Return the [x, y] coordinate for the center point of the cell that contains the specified text.  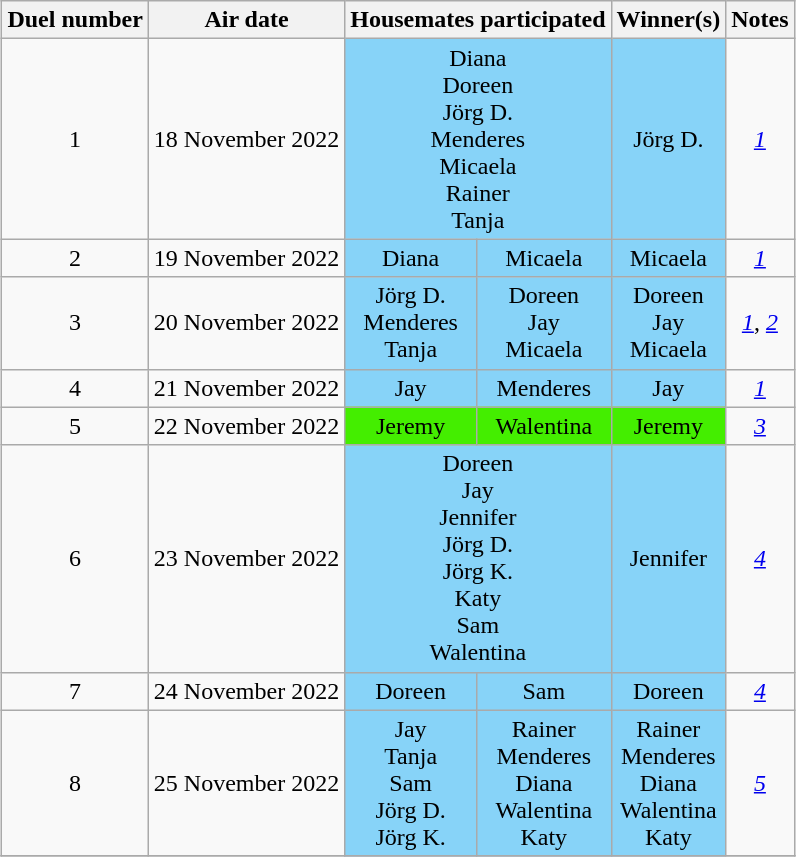
JayTanjaSamJörg D.Jörg K. [411, 783]
1, 2 [760, 323]
Jörg D. [668, 139]
Duel number [75, 20]
DianaDoreenJörg D.MenderesMicaelaRainerTanja [478, 139]
Housemates participated [478, 20]
Jörg D.MenderesTanja [411, 323]
23 November 2022 [246, 558]
Jennifer [668, 558]
Menderes [544, 388]
Air date [246, 20]
DoreenJayJenniferJörg D.Jörg K.KatySamWalentina [478, 558]
18 November 2022 [246, 139]
21 November 2022 [246, 388]
19 November 2022 [246, 258]
6 [75, 558]
Walentina [544, 426]
8 [75, 783]
2 [75, 258]
Winner(s) [668, 20]
22 November 2022 [246, 426]
Diana [411, 258]
Sam [544, 691]
25 November 2022 [246, 783]
24 November 2022 [246, 691]
20 November 2022 [246, 323]
7 [75, 691]
Notes [760, 20]
